Return the (X, Y) coordinate for the center point of the cell that contains the specified text.  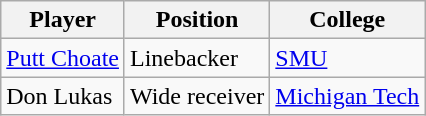
Linebacker (196, 58)
Player (63, 20)
SMU (348, 58)
Putt Choate (63, 58)
College (348, 20)
Position (196, 20)
Michigan Tech (348, 96)
Don Lukas (63, 96)
Wide receiver (196, 96)
